Provide the (X, Y) coordinate of the cell's center where the given text is located.  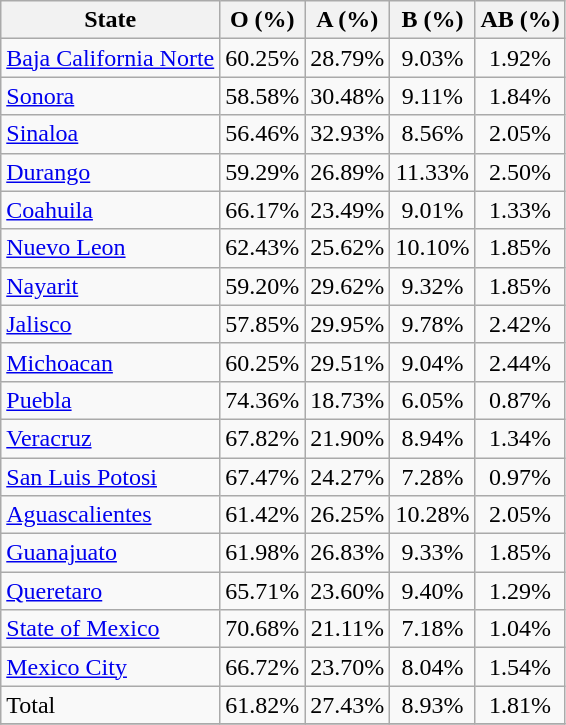
2.42% (520, 324)
2.50% (520, 172)
67.82% (262, 438)
Michoacan (110, 362)
11.33% (432, 172)
B (%) (432, 20)
27.43% (348, 705)
10.28% (432, 515)
9.04% (432, 362)
32.93% (348, 134)
29.95% (348, 324)
8.04% (432, 667)
9.11% (432, 96)
29.62% (348, 286)
0.87% (520, 400)
23.70% (348, 667)
7.18% (432, 629)
66.17% (262, 210)
1.81% (520, 705)
0.97% (520, 477)
10.10% (432, 248)
56.46% (262, 134)
24.27% (348, 477)
62.43% (262, 248)
21.11% (348, 629)
Total (110, 705)
65.71% (262, 591)
1.33% (520, 210)
67.47% (262, 477)
San Luis Potosi (110, 477)
8.93% (432, 705)
8.94% (432, 438)
Veracruz (110, 438)
9.78% (432, 324)
61.82% (262, 705)
Sonora (110, 96)
9.01% (432, 210)
O (%) (262, 20)
Puebla (110, 400)
74.36% (262, 400)
61.98% (262, 553)
Nuevo Leon (110, 248)
2.44% (520, 362)
1.04% (520, 629)
1.29% (520, 591)
21.90% (348, 438)
29.51% (348, 362)
26.89% (348, 172)
9.32% (432, 286)
State of Mexico (110, 629)
1.92% (520, 58)
Guanajuato (110, 553)
26.83% (348, 553)
18.73% (348, 400)
8.56% (432, 134)
61.42% (262, 515)
Aguascalientes (110, 515)
28.79% (348, 58)
AB (%) (520, 20)
7.28% (432, 477)
9.03% (432, 58)
State (110, 20)
66.72% (262, 667)
1.34% (520, 438)
Baja California Norte (110, 58)
26.25% (348, 515)
Durango (110, 172)
A (%) (348, 20)
58.58% (262, 96)
59.29% (262, 172)
Mexico City (110, 667)
9.33% (432, 553)
25.62% (348, 248)
59.20% (262, 286)
23.49% (348, 210)
Sinaloa (110, 134)
57.85% (262, 324)
1.54% (520, 667)
Jalisco (110, 324)
Coahuila (110, 210)
1.84% (520, 96)
6.05% (432, 400)
9.40% (432, 591)
30.48% (348, 96)
23.60% (348, 591)
70.68% (262, 629)
Nayarit (110, 286)
Queretaro (110, 591)
